Pinpoint the cell where the given text exists, returning its [x, y] midpoint coordinate. 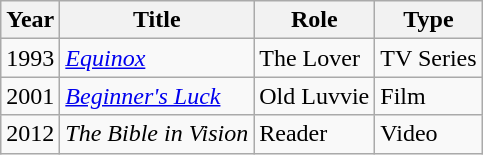
Year [30, 20]
2012 [30, 134]
Beginner's Luck [157, 96]
Type [428, 20]
Film [428, 96]
Old Luvvie [314, 96]
Video [428, 134]
TV Series [428, 58]
The Lover [314, 58]
Role [314, 20]
1993 [30, 58]
2001 [30, 96]
Title [157, 20]
Reader [314, 134]
Equinox [157, 58]
The Bible in Vision [157, 134]
